Identify which cell holds the provided text, then report its (X, Y) central coordinate. 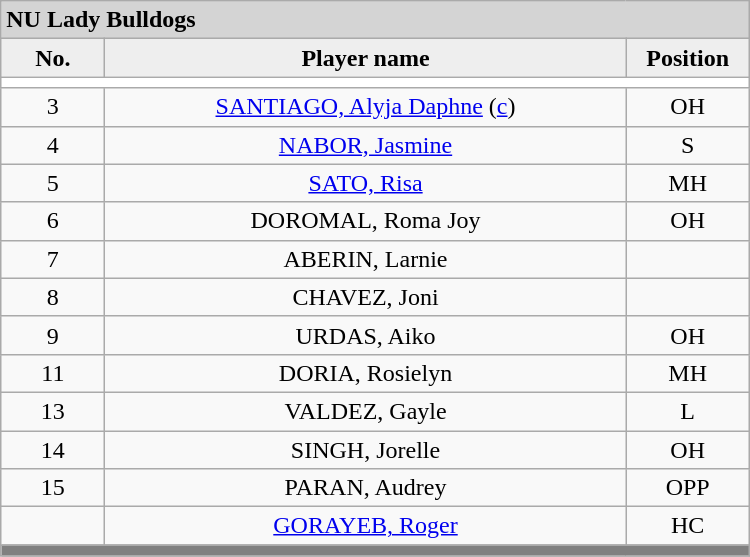
SANTIAGO, Alyja Daphne (c) (366, 107)
5 (53, 183)
No. (53, 58)
13 (53, 411)
VALDEZ, Gayle (366, 411)
CHAVEZ, Joni (366, 297)
L (688, 411)
DORIA, Rosielyn (366, 373)
GORAYEB, Roger (366, 526)
9 (53, 335)
OPP (688, 488)
HC (688, 526)
3 (53, 107)
NU Lady Bulldogs (375, 20)
Player name (366, 58)
PARAN, Audrey (366, 488)
DOROMAL, Roma Joy (366, 221)
SINGH, Jorelle (366, 449)
4 (53, 145)
SATO, Risa (366, 183)
S (688, 145)
Position (688, 58)
8 (53, 297)
7 (53, 259)
15 (53, 488)
NABOR, Jasmine (366, 145)
ABERIN, Larnie (366, 259)
URDAS, Aiko (366, 335)
11 (53, 373)
14 (53, 449)
6 (53, 221)
